Detect which cell encompasses the target text, then output its [X, Y] center coordinate. 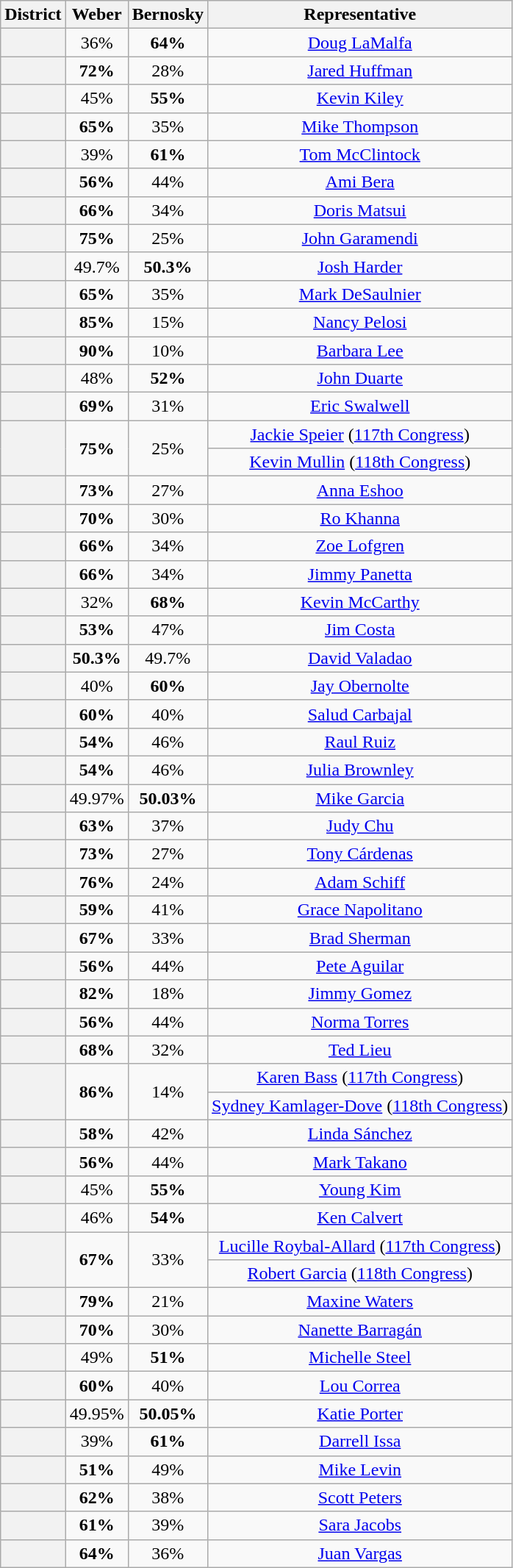
52% [168, 379]
Doug LaMalfa [360, 43]
50.03% [168, 798]
Bernosky [168, 15]
Jimmy Panetta [360, 574]
Representative [360, 15]
18% [168, 994]
53% [97, 630]
Jared Huffman [360, 71]
Tom McClintock [360, 154]
Mike Thompson [360, 126]
21% [168, 1302]
Norma Torres [360, 1022]
86% [97, 1092]
Jay Obernolte [360, 686]
Tony Cárdenas [360, 854]
82% [97, 994]
John Duarte [360, 379]
Anna Eshoo [360, 490]
Sydney Kamlager-Dove (118th Congress) [360, 1106]
Lucille Roybal-Allard (117th Congress) [360, 1246]
37% [168, 826]
49.97% [97, 798]
Nanette Barragán [360, 1330]
47% [168, 630]
Maxine Waters [360, 1302]
72% [97, 71]
Zoe Lofgren [360, 546]
Grace Napolitano [360, 910]
David Valadao [360, 658]
Pete Aguilar [360, 966]
Brad Sherman [360, 938]
Raul Ruiz [360, 742]
Mike Levin [360, 1469]
42% [168, 1134]
50.05% [168, 1414]
Sara Jacobs [360, 1525]
Kevin Kiley [360, 99]
Lou Correa [360, 1386]
Barbara Lee [360, 351]
Ami Bera [360, 182]
48% [97, 379]
Ken Calvert [360, 1217]
Mark DeSaulnier [360, 294]
Scott Peters [360, 1497]
24% [168, 882]
Salud Carbajal [360, 714]
Michelle Steel [360, 1358]
Kevin Mullin (118th Congress) [360, 462]
31% [168, 407]
Robert Garcia (118th Congress) [360, 1274]
Kevin McCarthy [360, 602]
Jackie Speier (117th Congress) [360, 434]
Karen Bass (117th Congress) [360, 1078]
Julia Brownley [360, 770]
10% [168, 351]
Josh Harder [360, 266]
Ted Lieu [360, 1050]
Adam Schiff [360, 882]
79% [97, 1302]
District [33, 15]
Jimmy Gomez [360, 994]
Katie Porter [360, 1414]
14% [168, 1092]
41% [168, 910]
15% [168, 322]
76% [97, 882]
62% [97, 1497]
Linda Sánchez [360, 1134]
Juan Vargas [360, 1553]
Judy Chu [360, 826]
85% [97, 322]
59% [97, 910]
Jim Costa [360, 630]
Doris Matsui [360, 210]
Young Kim [360, 1189]
Mike Garcia [360, 798]
Weber [97, 15]
49.95% [97, 1414]
Ro Khanna [360, 518]
58% [97, 1134]
Nancy Pelosi [360, 322]
Darrell Issa [360, 1442]
John Garamendi [360, 238]
Mark Takano [360, 1161]
69% [97, 407]
90% [97, 351]
Eric Swalwell [360, 407]
63% [97, 826]
28% [168, 71]
38% [168, 1497]
